From the cell containing the given text, extract its center point as [x, y] coordinate. 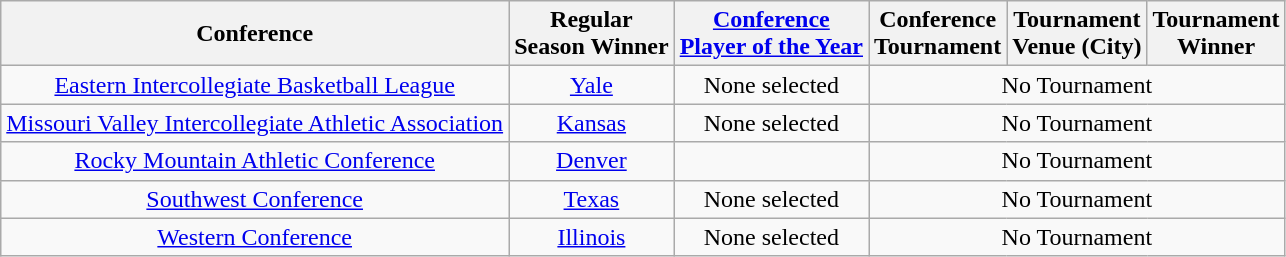
Tournament Winner [1216, 34]
Southwest Conference [255, 199]
Illinois [592, 237]
Missouri Valley Intercollegiate Athletic Association [255, 123]
Yale [592, 85]
Conference Player of the Year [771, 34]
Denver [592, 161]
Tournament Venue (City) [1077, 34]
Rocky Mountain Athletic Conference [255, 161]
Western Conference [255, 237]
Kansas [592, 123]
Regular Season Winner [592, 34]
Conference Tournament [938, 34]
Texas [592, 199]
Eastern Intercollegiate Basketball League [255, 85]
Conference [255, 34]
